Locate the cell with the specified text and output its [x, y] center coordinate. 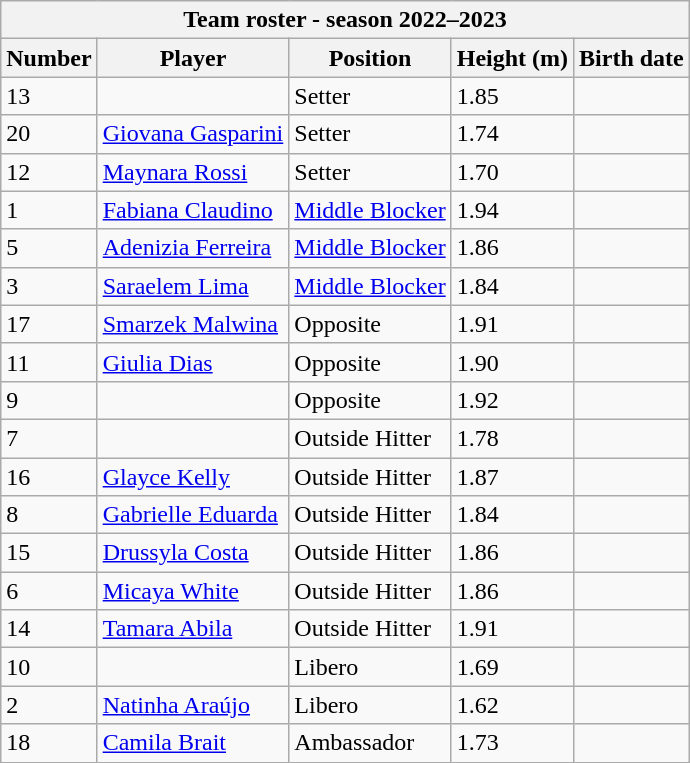
11 [49, 362]
Micaya White [193, 591]
Height (m) [512, 58]
20 [49, 134]
Player [193, 58]
Position [370, 58]
1.62 [512, 705]
1.92 [512, 400]
1.70 [512, 172]
Adenizia Ferreira [193, 248]
14 [49, 629]
9 [49, 400]
Birth date [632, 58]
1.78 [512, 438]
1.94 [512, 210]
Natinha Araújo [193, 705]
Gabrielle Eduarda [193, 515]
1.90 [512, 362]
Smarzek Malwina [193, 324]
5 [49, 248]
1.85 [512, 96]
16 [49, 477]
Drussyla Costa [193, 553]
1.73 [512, 743]
Team roster - season 2022–2023 [346, 20]
12 [49, 172]
1.74 [512, 134]
Giovana Gasparini [193, 134]
1.69 [512, 667]
3 [49, 286]
Ambassador [370, 743]
Number [49, 58]
Tamara Abila [193, 629]
15 [49, 553]
10 [49, 667]
1 [49, 210]
18 [49, 743]
Glayce Kelly [193, 477]
17 [49, 324]
Saraelem Lima [193, 286]
6 [49, 591]
8 [49, 515]
Fabiana Claudino [193, 210]
Maynara Rossi [193, 172]
1.87 [512, 477]
7 [49, 438]
Camila Brait [193, 743]
Giulia Dias [193, 362]
13 [49, 96]
2 [49, 705]
